Detect which cell encompasses the target text, then output its (X, Y) center coordinate. 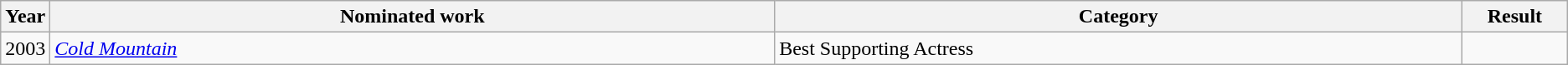
Best Supporting Actress (1119, 48)
Cold Mountain (412, 48)
Result (1515, 17)
Nominated work (412, 17)
2003 (25, 48)
Year (25, 17)
Category (1119, 17)
